Output the (x, y) coordinate of the center of the cell containing the given text.  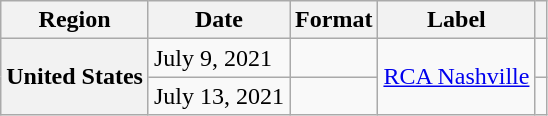
Label (456, 20)
July 13, 2021 (218, 96)
Region (75, 20)
RCA Nashville (456, 77)
United States (75, 77)
Date (218, 20)
Format (334, 20)
July 9, 2021 (218, 58)
